For the text-containing cell, return its midpoint in [X, Y] coordinate format. 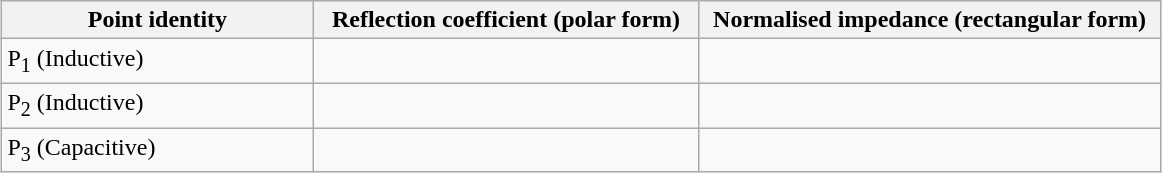
Point identity [158, 20]
P1 (Inductive) [158, 61]
P3 (Capacitive) [158, 150]
Reflection coefficient (polar form) [506, 20]
P2 (Inductive) [158, 105]
Normalised impedance (rectangular form) [930, 20]
